Scan for the cell matching the given text and deliver its (X, Y) coordinate at center. 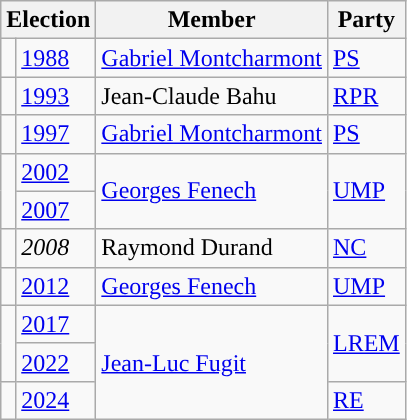
Party (366, 20)
NC (366, 248)
Jean-Luc Fugit (212, 362)
RE (366, 400)
2002 (56, 172)
1997 (56, 134)
2017 (56, 324)
2007 (56, 210)
1988 (56, 58)
Raymond Durand (212, 248)
Member (212, 20)
1993 (56, 96)
RPR (366, 96)
Election (48, 20)
LREM (366, 343)
2012 (56, 286)
2022 (56, 362)
2024 (56, 400)
Jean-Claude Bahu (212, 96)
2008 (56, 248)
